Locate the cell with the specified text and output its [X, Y] center coordinate. 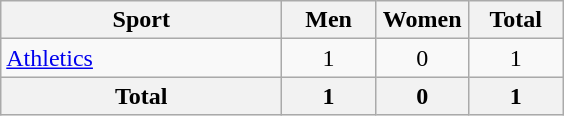
Sport [142, 20]
Men [329, 20]
Athletics [142, 58]
Women [422, 20]
